Provide the [X, Y] coordinate of the cell's center where the given text is located.  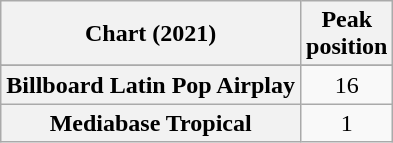
Chart (2021) [151, 34]
Peakposition [347, 34]
Billboard Latin Pop Airplay [151, 85]
1 [347, 123]
Mediabase Tropical [151, 123]
16 [347, 85]
